Find where the given text appears and provide that cell's center as (x, y) coordinate. 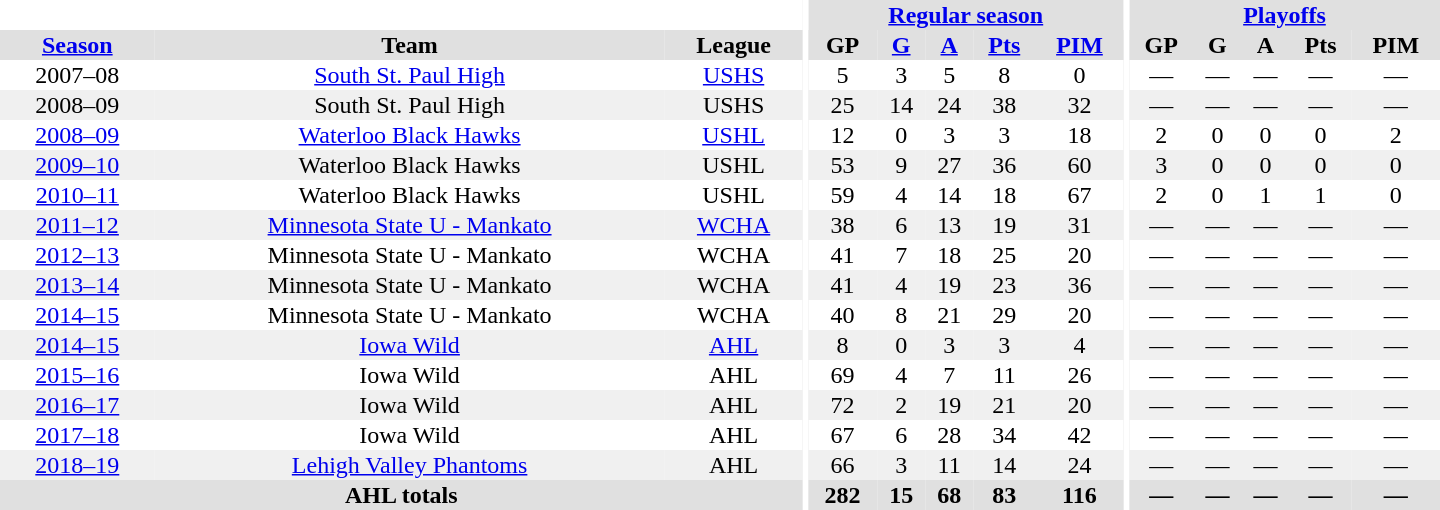
Team (410, 45)
12 (842, 135)
Season (78, 45)
60 (1079, 165)
42 (1079, 435)
Playoffs (1284, 15)
116 (1079, 495)
32 (1079, 105)
13 (949, 225)
66 (842, 465)
31 (1079, 225)
23 (1004, 285)
Lehigh Valley Phantoms (410, 465)
9 (901, 165)
68 (949, 495)
28 (949, 435)
2009–10 (78, 165)
2010–11 (78, 195)
27 (949, 165)
69 (842, 375)
AHL totals (402, 495)
83 (1004, 495)
2013–14 (78, 285)
29 (1004, 315)
2016–17 (78, 405)
2015–16 (78, 375)
2017–18 (78, 435)
2012–13 (78, 255)
Regular season (966, 15)
15 (901, 495)
72 (842, 405)
59 (842, 195)
2011–12 (78, 225)
2007–08 (78, 75)
282 (842, 495)
53 (842, 165)
40 (842, 315)
26 (1079, 375)
2018–19 (78, 465)
League (734, 45)
34 (1004, 435)
